Find where the given text appears and provide that cell's center as (X, Y) coordinate. 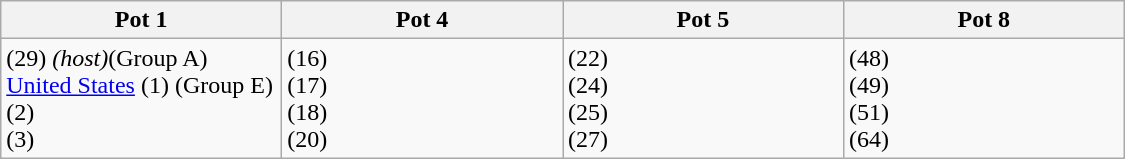
Pot 8 (984, 20)
(29) (host)(Group A) United States (1) (Group E) (2) (3) (142, 98)
(16) (17) (18) (20) (422, 98)
Pot 1 (142, 20)
(48) (49) (51) (64) (984, 98)
(22) (24) (25) (27) (702, 98)
Pot 5 (702, 20)
Pot 4 (422, 20)
